Provide the [X, Y] coordinate of the cell's center where the given text is located.  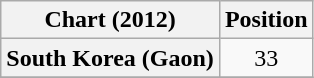
Position [266, 20]
South Korea (Gaon) [110, 58]
Chart (2012) [110, 20]
33 [266, 58]
